Return (x, y) of the center of cell containing provided text 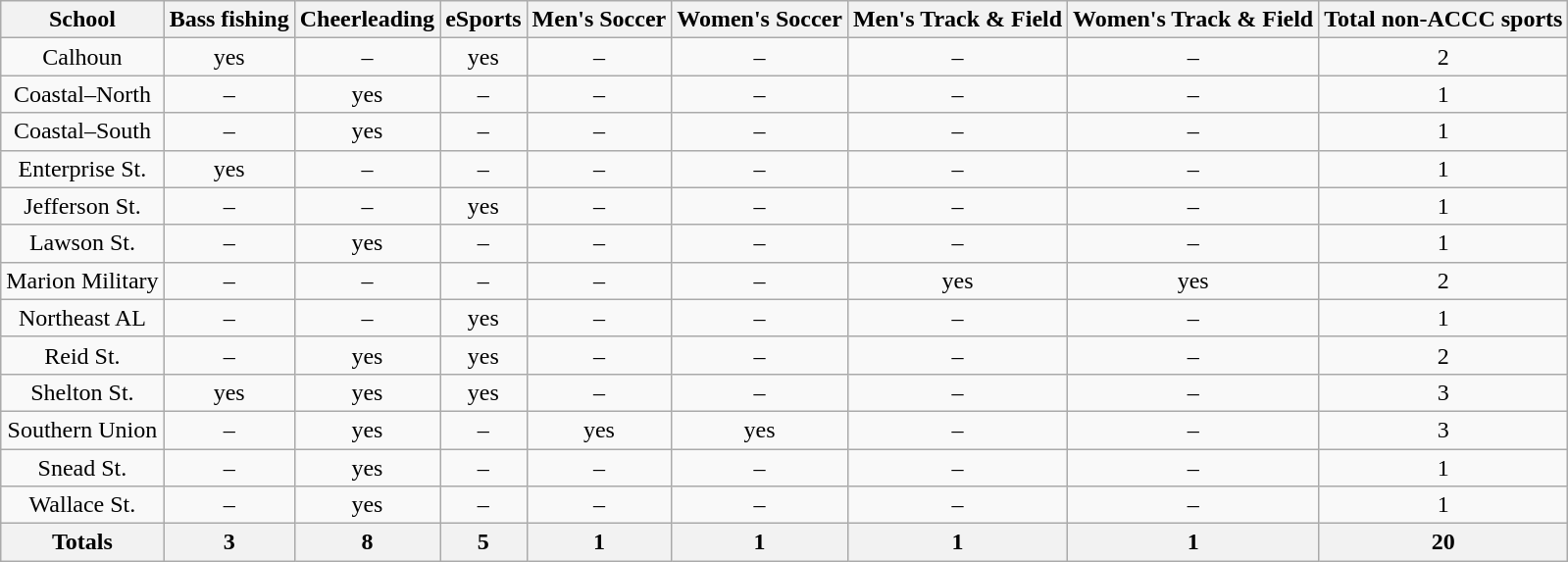
20 (1443, 542)
eSports (483, 20)
Shelton St. (82, 392)
Women's Track & Field (1193, 20)
8 (367, 542)
Men's Soccer (599, 20)
Snead St. (82, 468)
Totals (82, 542)
Women's Soccer (760, 20)
Northeast AL (82, 318)
Cheerleading (367, 20)
Coastal–North (82, 94)
School (82, 20)
Bass fishing (229, 20)
5 (483, 542)
Men's Track & Field (957, 20)
Wallace St. (82, 505)
Enterprise St. (82, 169)
Lawson St. (82, 243)
Coastal–South (82, 131)
Calhoun (82, 57)
Total non-ACCC sports (1443, 20)
Southern Union (82, 430)
Reid St. (82, 355)
Jefferson St. (82, 206)
Marion Military (82, 281)
